Identify which cell holds the provided text, then report its [x, y] central coordinate. 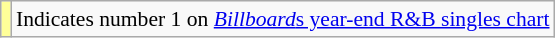
Indicates number 1 on Billboards year-end R&B singles chart [283, 19]
